Search for the cell housing the specified text and yield its [x, y] center coordinate. 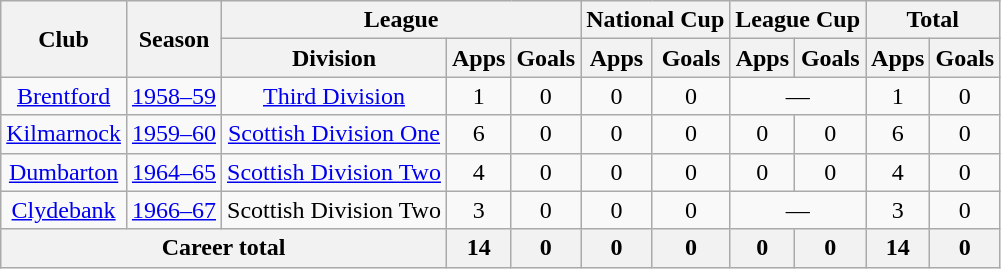
1964–65 [174, 172]
Brentford [64, 96]
Career total [224, 248]
1959–60 [174, 134]
Season [174, 39]
Scottish Division One [334, 134]
Kilmarnock [64, 134]
1958–59 [174, 96]
Total [933, 20]
Third Division [334, 96]
League [402, 20]
Dumbarton [64, 172]
Clydebank [64, 210]
Club [64, 39]
League Cup [798, 20]
Division [334, 58]
National Cup [656, 20]
1966–67 [174, 210]
